From the cell containing the given text, extract its center point as (x, y) coordinate. 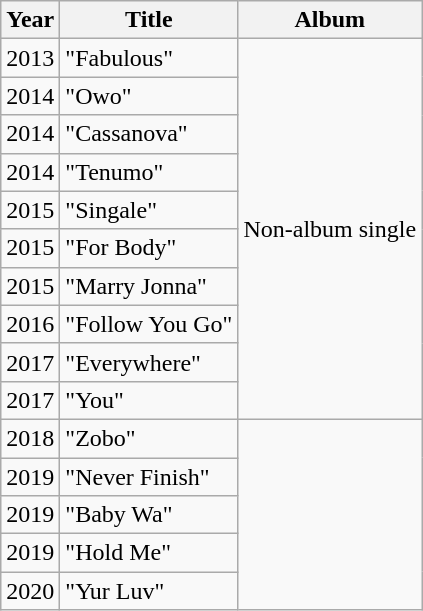
"Follow You Go" (149, 324)
Title (149, 20)
"Never Finish" (149, 477)
Album (330, 20)
"Marry Jonna" (149, 286)
"Fabulous" (149, 58)
2013 (30, 58)
"Yur Luv" (149, 591)
"For Body" (149, 248)
"Baby Wa" (149, 515)
"Zobo" (149, 438)
2020 (30, 591)
Non-album single (330, 230)
"Cassanova" (149, 134)
"Everywhere" (149, 362)
"Owo" (149, 96)
"Hold Me" (149, 553)
Year (30, 20)
"You" (149, 400)
2018 (30, 438)
2016 (30, 324)
"Tenumo" (149, 172)
"Singale" (149, 210)
